Provide the (x, y) coordinate of the cell's center where the given text is located.  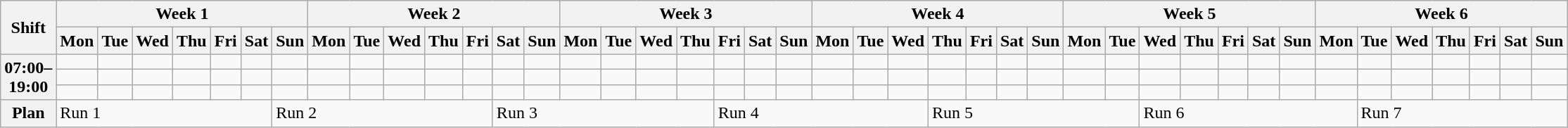
Run 2 (383, 113)
Run 5 (1034, 113)
07:00–19:00 (28, 77)
Plan (28, 113)
Run 6 (1248, 113)
Week 5 (1190, 14)
Week 3 (686, 14)
Week 2 (434, 14)
Week 6 (1441, 14)
Week 1 (182, 14)
Run 1 (165, 113)
Week 4 (938, 14)
Run 3 (604, 113)
Shift (28, 27)
Run 7 (1462, 113)
Run 4 (821, 113)
